Pinpoint the cell where the given text exists, returning its [x, y] midpoint coordinate. 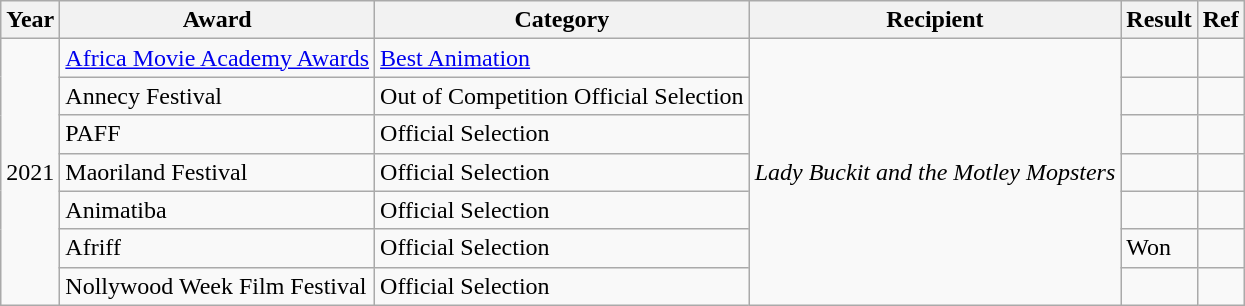
Annecy Festival [218, 96]
Animatiba [218, 210]
Category [562, 20]
Year [30, 20]
Lady Buckit and the Motley Mopsters [935, 172]
Best Animation [562, 58]
Africa Movie Academy Awards [218, 58]
Afriff [218, 248]
Won [1159, 248]
Result [1159, 20]
Award [218, 20]
Out of Competition Official Selection [562, 96]
Nollywood Week Film Festival [218, 286]
Ref [1220, 20]
Recipient [935, 20]
Maoriland Festival [218, 172]
PAFF [218, 134]
2021 [30, 172]
